Return the (X, Y) coordinate for the center point of the cell that contains the specified text.  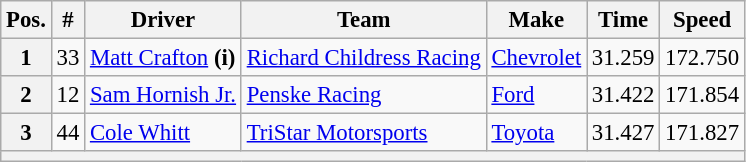
Team (364, 20)
Chevrolet (536, 58)
31.259 (624, 58)
# (68, 20)
Speed (702, 20)
12 (68, 95)
3 (26, 133)
31.427 (624, 133)
171.854 (702, 95)
171.827 (702, 133)
Time (624, 20)
Make (536, 20)
44 (68, 133)
31.422 (624, 95)
Matt Crafton (i) (164, 58)
Penske Racing (364, 95)
Cole Whitt (164, 133)
2 (26, 95)
Richard Childress Racing (364, 58)
Toyota (536, 133)
33 (68, 58)
172.750 (702, 58)
TriStar Motorsports (364, 133)
Ford (536, 95)
Sam Hornish Jr. (164, 95)
Driver (164, 20)
Pos. (26, 20)
1 (26, 58)
